Find where the given text appears and provide that cell's center as (x, y) coordinate. 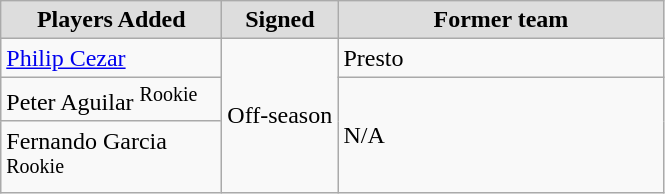
Presto (501, 58)
Signed (280, 20)
Fernando Garcia Rookie (112, 157)
Players Added (112, 20)
N/A (501, 135)
Former team (501, 20)
Philip Cezar (112, 58)
Peter Aguilar Rookie (112, 100)
Off-season (280, 116)
